Extract the (X, Y) coordinate from the center of the cell holding the provided text.  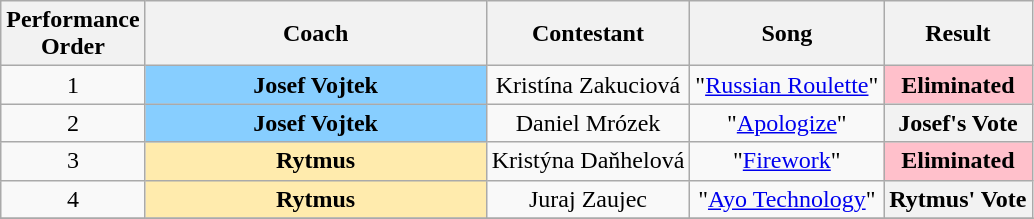
Coach (316, 34)
Juraj Zaujec (588, 199)
Josef's Vote (958, 123)
"Ayo Technology" (787, 199)
Kristýna Daňhelová (588, 161)
4 (73, 199)
Result (958, 34)
3 (73, 161)
Performance Order (73, 34)
Song (787, 34)
Kristína Zakuciová (588, 85)
"Firework" (787, 161)
Rytmus' Vote (958, 199)
1 (73, 85)
"Apologize" (787, 123)
Contestant (588, 34)
Daniel Mrózek (588, 123)
"Russian Roulette" (787, 85)
2 (73, 123)
